Identify which cell holds the provided text, then report its [X, Y] central coordinate. 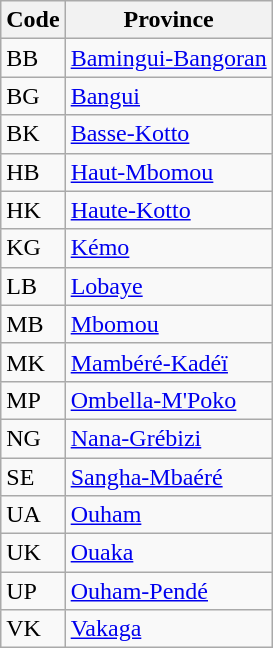
MK [33, 362]
Province [168, 20]
Bangui [168, 96]
MB [33, 324]
Ouham-Pendé [168, 591]
Haut-Mbomou [168, 172]
BB [33, 58]
Code [33, 20]
LB [33, 286]
Ouaka [168, 553]
MP [33, 400]
Sangha-Mbaéré [168, 477]
BK [33, 134]
Bamingui-Bangoran [168, 58]
Mambéré-Kadéï [168, 362]
VK [33, 629]
Mbomou [168, 324]
Ombella-M'Poko [168, 400]
Ouham [168, 515]
HK [33, 210]
SE [33, 477]
Haute-Kotto [168, 210]
BG [33, 96]
NG [33, 438]
Vakaga [168, 629]
HB [33, 172]
UA [33, 515]
Nana-Grébizi [168, 438]
Lobaye [168, 286]
UP [33, 591]
KG [33, 248]
Kémo [168, 248]
Basse-Kotto [168, 134]
UK [33, 553]
